Determine the (X, Y) coordinate at the center of the cell enclosing the given text.  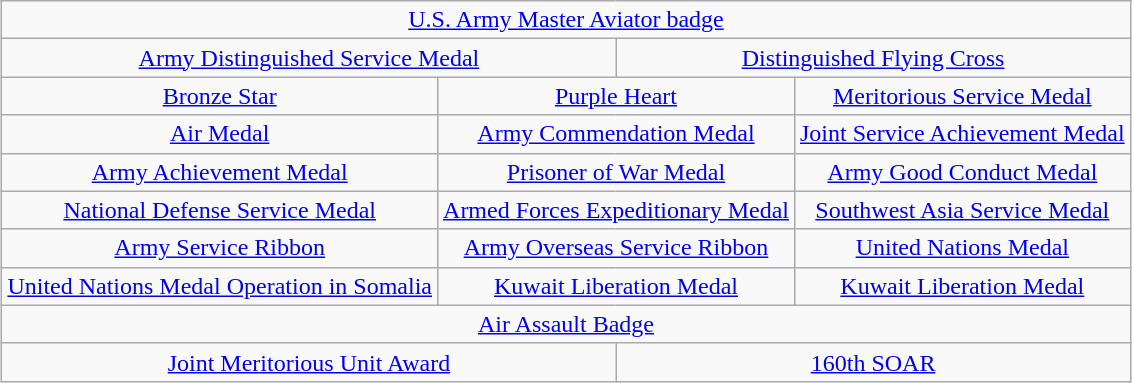
United Nations Medal Operation in Somalia (220, 286)
Armed Forces Expeditionary Medal (616, 210)
Army Service Ribbon (220, 248)
Army Distinguished Service Medal (309, 58)
Distinguished Flying Cross (873, 58)
Meritorious Service Medal (962, 96)
Army Good Conduct Medal (962, 172)
United Nations Medal (962, 248)
Joint Service Achievement Medal (962, 134)
U.S. Army Master Aviator badge (566, 20)
Army Commendation Medal (616, 134)
Joint Meritorious Unit Award (309, 362)
Southwest Asia Service Medal (962, 210)
Purple Heart (616, 96)
Army Achievement Medal (220, 172)
Air Assault Badge (566, 324)
Army Overseas Service Ribbon (616, 248)
National Defense Service Medal (220, 210)
Prisoner of War Medal (616, 172)
Air Medal (220, 134)
Bronze Star (220, 96)
160th SOAR (873, 362)
